For the text-containing cell, return its midpoint in [X, Y] coordinate format. 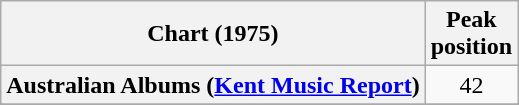
Australian Albums (Kent Music Report) [213, 85]
42 [471, 85]
Peakposition [471, 34]
Chart (1975) [213, 34]
